Return [x, y] of the center of cell containing provided text 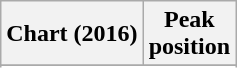
Chart (2016) [72, 34]
Peakposition [189, 34]
